Return [X, Y] of the center of cell containing provided text 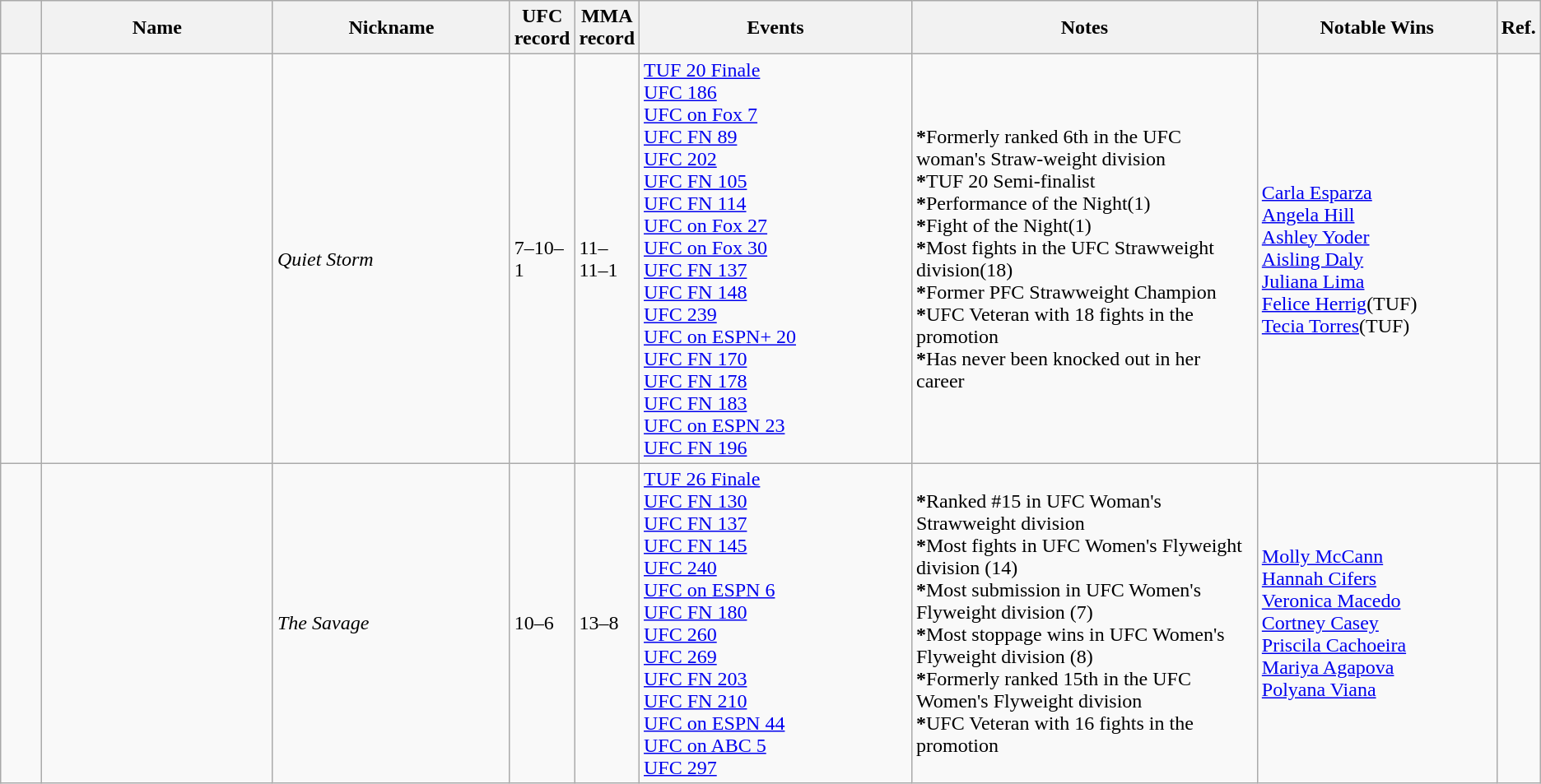
10–6 [542, 624]
Ref. [1518, 28]
7–10–1 [542, 258]
Nickname [391, 28]
Molly McCann Hannah Cifers Veronica Macedo Cortney Casey Priscila Cachoeira Mariya Agapova Polyana Viana [1376, 624]
Name [156, 28]
Carla Esparza Angela Hill Ashley Yoder Aisling Daly Juliana Lima Felice Herrig(TUF) Tecia Torres(TUF) [1376, 258]
Notable Wins [1376, 28]
The Savage [391, 624]
Quiet Storm [391, 258]
11–11–1 [608, 258]
UFC record [542, 28]
Events [775, 28]
13–8 [608, 624]
Notes [1084, 28]
MMA record [608, 28]
